Provide the [x, y] coordinate of the cell's center where the given text is located.  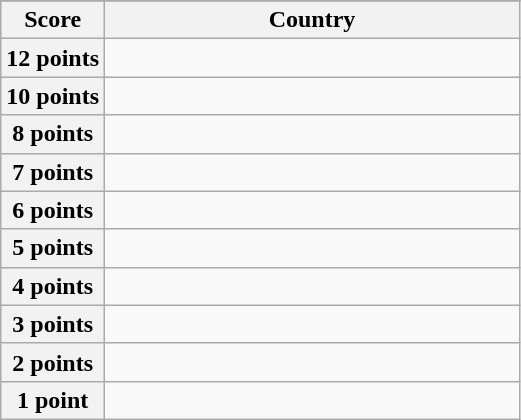
8 points [53, 134]
2 points [53, 362]
5 points [53, 248]
Country [312, 20]
4 points [53, 286]
12 points [53, 58]
6 points [53, 210]
1 point [53, 400]
3 points [53, 324]
7 points [53, 172]
Score [53, 20]
10 points [53, 96]
